Detect which cell encompasses the target text, then output its [X, Y] center coordinate. 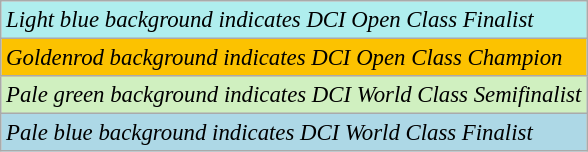
Goldenrod background indicates DCI Open Class Champion [294, 58]
Pale blue background indicates DCI World Class Finalist [294, 133]
Pale green background indicates DCI World Class Semifinalist [294, 95]
Light blue background indicates DCI Open Class Finalist [294, 20]
